Pinpoint the cell where the given text exists, returning its (X, Y) midpoint coordinate. 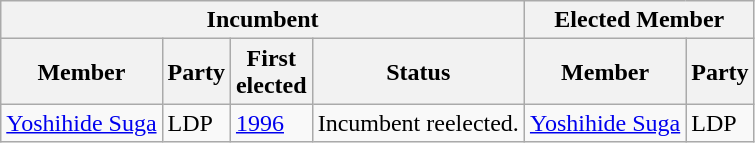
Status (418, 72)
Incumbent reelected. (418, 123)
Incumbent (263, 20)
Elected Member (639, 20)
1996 (271, 123)
Firstelected (271, 72)
